Detect which cell encompasses the target text, then output its [X, Y] center coordinate. 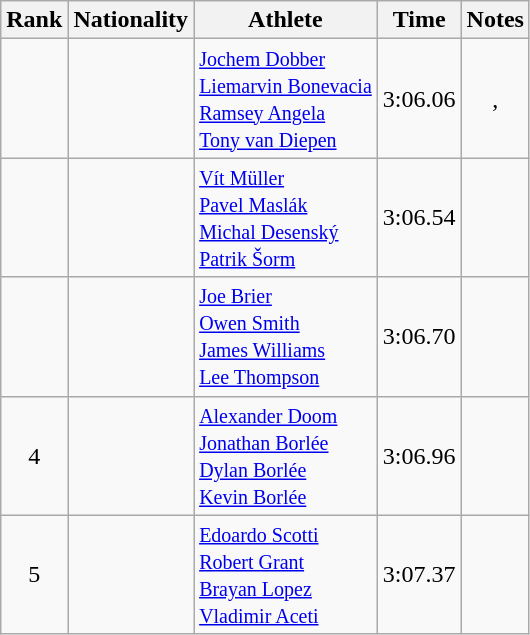
3:07.37 [419, 574]
3:06.54 [419, 218]
3:06.06 [419, 98]
, [495, 98]
Notes [495, 20]
Nationality [131, 20]
3:06.96 [419, 456]
5 [34, 574]
Time [419, 20]
Jochem DobberLiemarvin BonevaciaRamsey AngelaTony van Diepen [286, 98]
Joe BrierOwen SmithJames WilliamsLee Thompson [286, 336]
4 [34, 456]
Athlete [286, 20]
Vít MüllerPavel MaslákMichal DesenskýPatrik Šorm [286, 218]
Alexander DoomJonathan BorléeDylan BorléeKevin Borlée [286, 456]
3:06.70 [419, 336]
Rank [34, 20]
Edoardo ScottiRobert GrantBrayan LopezVladimir Aceti [286, 574]
